Provide the [X, Y] coordinate of the cell's center where the given text is located.  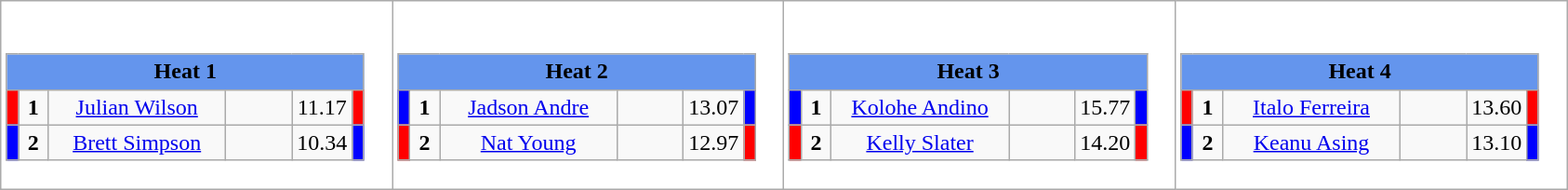
Heat 1 1 Julian Wilson 11.17 2 Brett Simpson 10.34 [197, 95]
13.60 [1497, 107]
Heat 4 1 Italo Ferreira 13.60 2 Keanu Asing 13.10 [1371, 95]
Heat 1 [185, 72]
12.97 [714, 142]
13.07 [714, 107]
14.20 [1105, 142]
Kolohe Andino [921, 107]
Heat 2 1 Jadson Andre 13.07 2 Nat Young 12.97 [588, 95]
10.34 [322, 142]
Keanu Asing [1311, 142]
11.17 [322, 107]
Brett Simpson [138, 142]
Nat Young [528, 142]
13.10 [1497, 142]
15.77 [1105, 107]
Heat 3 1 Kolohe Andino 15.77 2 Kelly Slater 14.20 [980, 95]
Heat 2 [577, 72]
Julian Wilson [138, 107]
Italo Ferreira [1311, 107]
Jadson Andre [528, 107]
Heat 4 [1360, 72]
Kelly Slater [921, 142]
Heat 3 [968, 72]
